Provide the [x, y] coordinate of the cell's center where the given text is located.  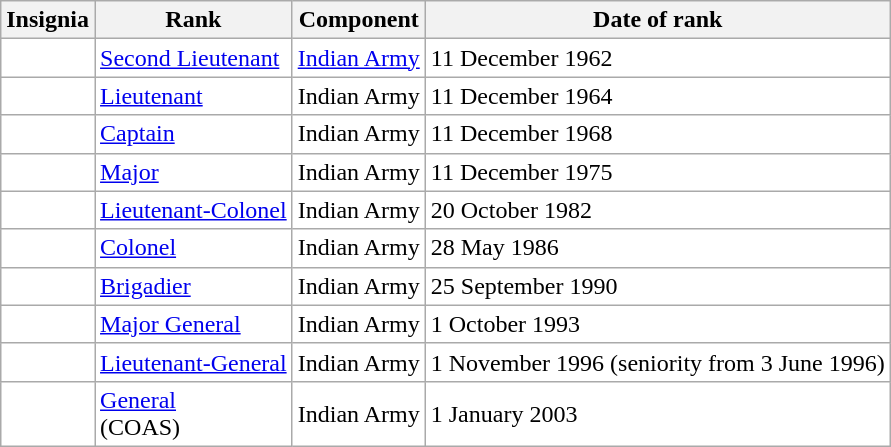
Lieutenant [194, 96]
25 September 1990 [658, 286]
Lieutenant-General [194, 362]
11 December 1962 [658, 58]
Colonel [194, 248]
Major General [194, 324]
General(COAS) [194, 414]
Rank [194, 20]
28 May 1986 [658, 248]
20 October 1982 [658, 210]
Brigadier [194, 286]
11 December 1968 [658, 134]
Major [194, 172]
1 November 1996 (seniority from 3 June 1996) [658, 362]
11 December 1964 [658, 96]
1 January 2003 [658, 414]
Date of rank [658, 20]
Component [358, 20]
11 December 1975 [658, 172]
1 October 1993 [658, 324]
Insignia [48, 20]
Lieutenant-Colonel [194, 210]
Second Lieutenant [194, 58]
Captain [194, 134]
